Output the [x, y] coordinate of the center of the cell containing the given text.  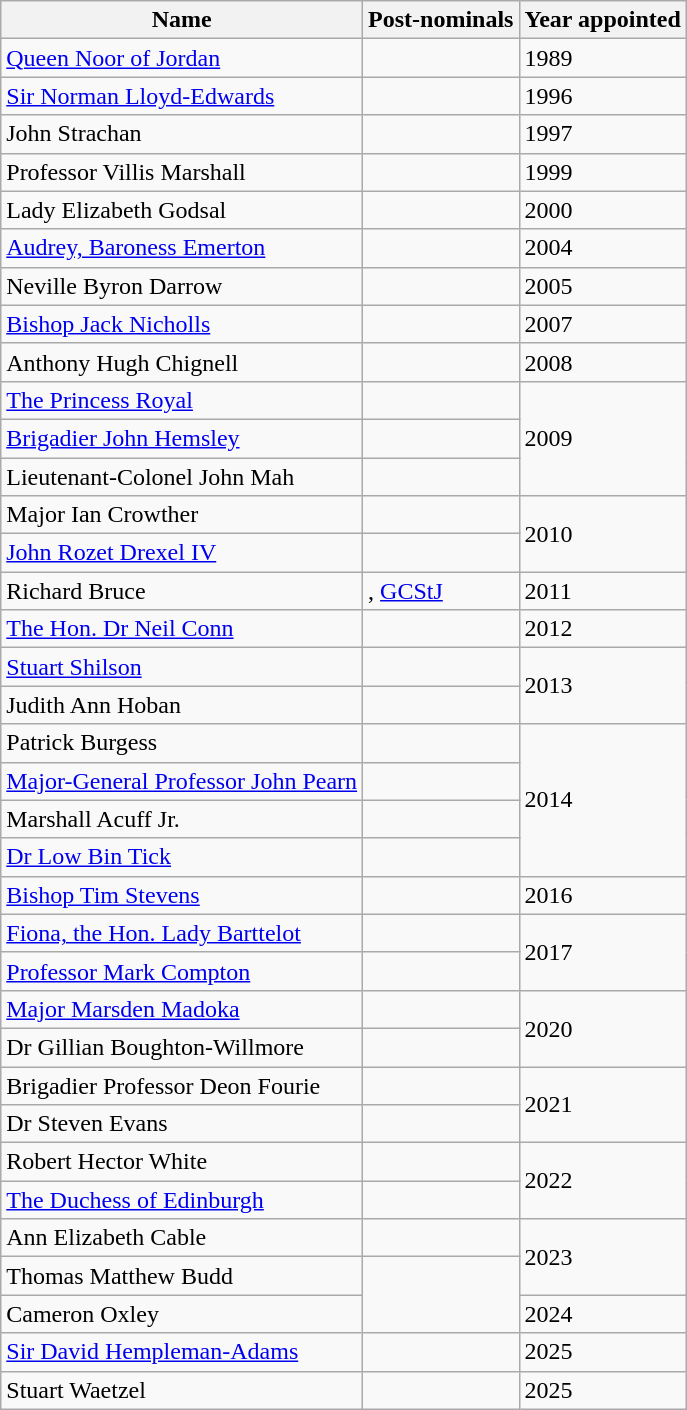
2008 [602, 362]
Lady Elizabeth Godsal [182, 210]
2010 [602, 534]
1999 [602, 172]
2007 [602, 324]
2020 [602, 1028]
Professor Villis Marshall [182, 172]
Sir Norman Lloyd-Edwards [182, 96]
2013 [602, 686]
2014 [602, 800]
Major-General Professor John Pearn [182, 781]
2024 [602, 1314]
Bishop Tim Stevens [182, 895]
2017 [602, 952]
Brigadier John Hemsley [182, 438]
2023 [602, 1257]
The Princess Royal [182, 400]
Patrick Burgess [182, 743]
The Duchess of Edinburgh [182, 1200]
Robert Hector White [182, 1162]
2021 [602, 1104]
Dr Gillian Boughton-Willmore [182, 1047]
, GCStJ [441, 591]
Dr Low Bin Tick [182, 857]
2012 [602, 629]
1997 [602, 134]
Year appointed [602, 20]
Anthony Hugh Chignell [182, 362]
Judith Ann Hoban [182, 705]
1989 [602, 58]
John Rozet Drexel IV [182, 553]
2022 [602, 1181]
Fiona, the Hon. Lady Barttelot [182, 933]
Bishop Jack Nicholls [182, 324]
Professor Mark Compton [182, 971]
Post-nominals [441, 20]
Sir David Hempleman-Adams [182, 1352]
Brigadier Professor Deon Fourie [182, 1085]
Major Ian Crowther [182, 515]
2011 [602, 591]
Stuart Shilson [182, 667]
Audrey, Baroness Emerton [182, 248]
The Hon. Dr Neil Conn [182, 629]
Queen Noor of Jordan [182, 58]
Name [182, 20]
2016 [602, 895]
Neville Byron Darrow [182, 286]
Ann Elizabeth Cable [182, 1238]
Dr Steven Evans [182, 1124]
Thomas Matthew Budd [182, 1276]
2005 [602, 286]
1996 [602, 96]
Cameron Oxley [182, 1314]
Stuart Waetzel [182, 1390]
2004 [602, 248]
Richard Bruce [182, 591]
2000 [602, 210]
Lieutenant-Colonel John Mah [182, 477]
John Strachan [182, 134]
Major Marsden Madoka [182, 1009]
2009 [602, 438]
Marshall Acuff Jr. [182, 819]
